Determine the (x, y) coordinate at the center of the cell enclosing the given text.  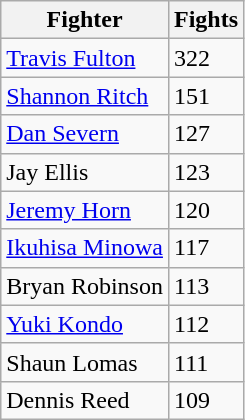
109 (206, 400)
Jeremy Horn (85, 210)
127 (206, 134)
Jay Ellis (85, 172)
Fights (206, 20)
Yuki Kondo (85, 324)
120 (206, 210)
Bryan Robinson (85, 286)
Dennis Reed (85, 400)
112 (206, 324)
Dan Severn (85, 134)
151 (206, 96)
117 (206, 248)
111 (206, 362)
Shannon Ritch (85, 96)
113 (206, 286)
123 (206, 172)
Shaun Lomas (85, 362)
322 (206, 58)
Travis Fulton (85, 58)
Ikuhisa Minowa (85, 248)
Fighter (85, 20)
